Determine the [x, y] coordinate at the center of the cell enclosing the given text.  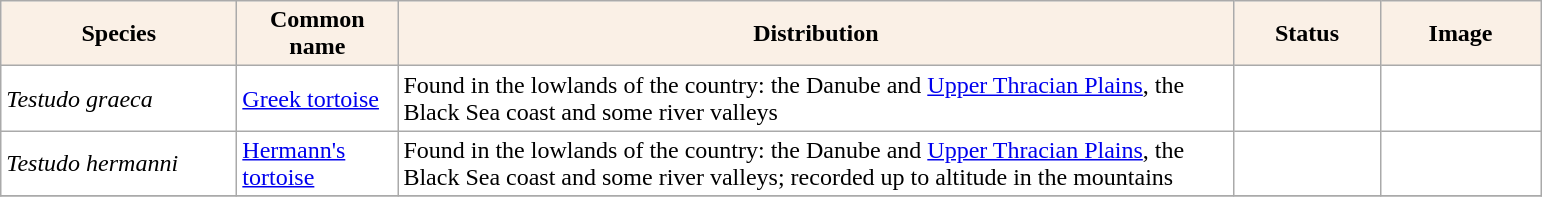
Testudo hermanni [119, 164]
Common name [318, 34]
Hermann's tortoise [318, 164]
Found in the lowlands of the country: the Danube and Upper Thracian Plains, the Black Sea coast and some river valleys [816, 98]
Distribution [816, 34]
Greek tortoise [318, 98]
Image [1460, 34]
Status [1307, 34]
Species [119, 34]
Testudo graeca [119, 98]
